Provide the (X, Y) coordinate of the cell's center where the given text is located.  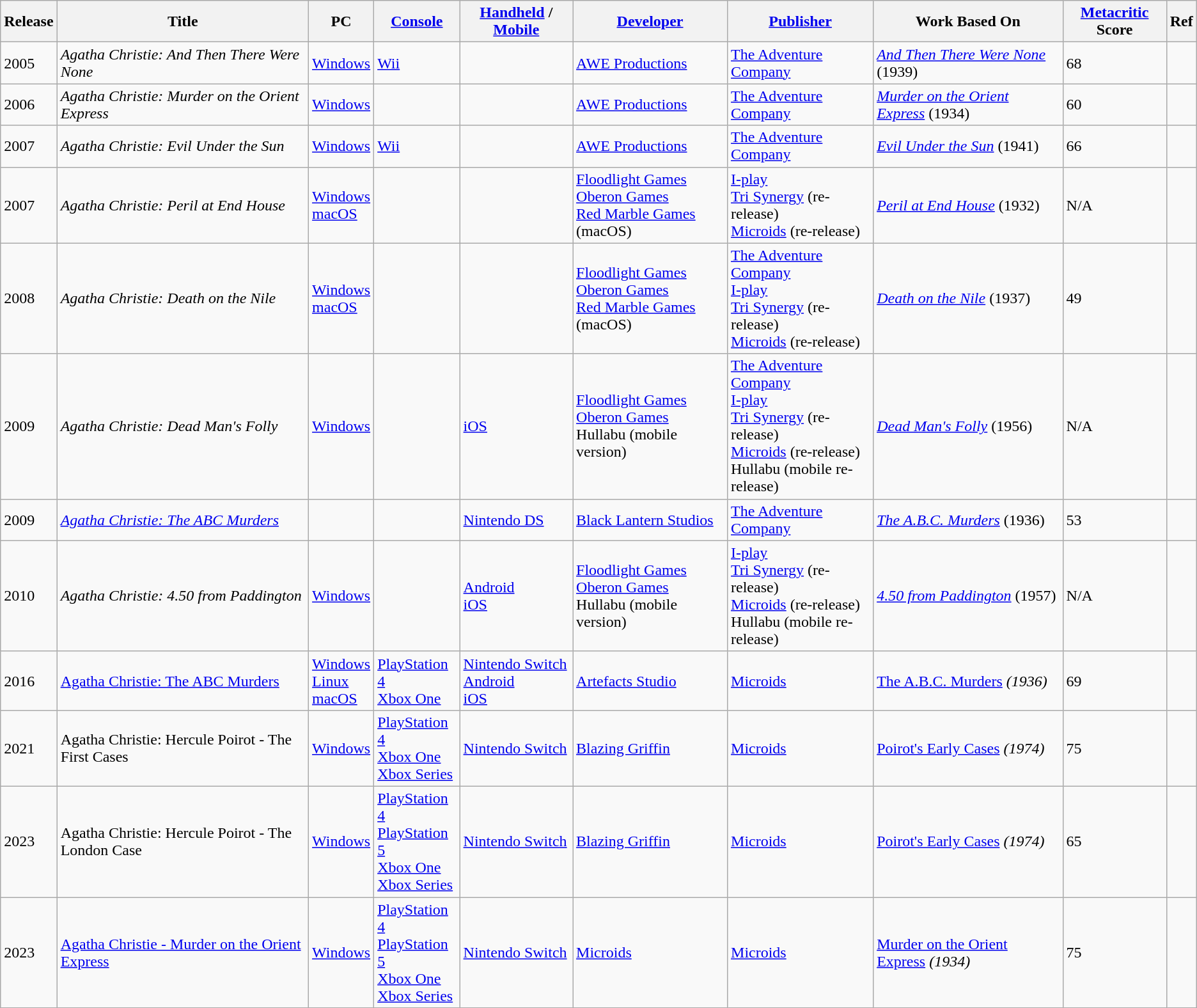
2010 (29, 596)
Nintendo DS (516, 519)
Publisher (801, 22)
Black Lantern Studios (650, 519)
The Adventure Company I-play Tri Synergy (re-release) Microids (re-release) (801, 298)
2016 (29, 681)
2008 (29, 298)
Handheld / Mobile (516, 22)
Ref (1182, 22)
Artefacts Studio (650, 681)
Title (183, 22)
2021 (29, 748)
69 (1115, 681)
Death on the Nile (1937) (968, 298)
Nintendo Switch Android iOS (516, 681)
I-play Tri Synergy (re-release) Microids (re-release) Hullabu (mobile re-release) (801, 596)
2005 (29, 63)
Developer (650, 22)
Windows Linux macOS (341, 681)
Agatha Christie: Death on the Nile (183, 298)
65 (1115, 842)
iOS (516, 426)
PC (341, 22)
Agatha Christie: Dead Man's Folly (183, 426)
60 (1115, 105)
Agatha Christie: Evil Under the Sun (183, 146)
Dead Man's Folly (1956) (968, 426)
PlayStation 4 Xbox One Xbox Series (417, 748)
4.50 from Paddington (1957) (968, 596)
Work Based On (968, 22)
Release (29, 22)
I-play Tri Synergy (re-release) Microids (re-release) (801, 205)
Metacritic Score (1115, 22)
Agatha Christie: And Then There Were None (183, 63)
The Adventure Company I-play Tri Synergy (re-release) Microids (re-release) Hullabu (mobile re-release) (801, 426)
Android iOS (516, 596)
Agatha Christie: Murder on the Orient Express (183, 105)
Console (417, 22)
And Then There Were None (1939) (968, 63)
53 (1115, 519)
Agatha Christie: 4.50 from Paddington (183, 596)
Evil Under the Sun (1941) (968, 146)
Agatha Christie: Hercule Poirot - The First Cases (183, 748)
Agatha Christie - Murder on the Orient Express (183, 952)
Agatha Christie: Peril at End House (183, 205)
49 (1115, 298)
Peril at End House (1932) (968, 205)
66 (1115, 146)
2006 (29, 105)
PlayStation 4 Xbox One (417, 681)
Agatha Christie: Hercule Poirot - The London Case (183, 842)
68 (1115, 63)
